Find where the given text appears and provide that cell's center as [x, y] coordinate. 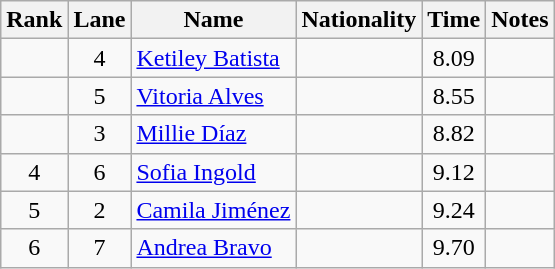
Sofia Ingold [214, 172]
Camila Jiménez [214, 210]
Ketiley Batista [214, 58]
Lane [100, 20]
Vitoria Alves [214, 96]
Name [214, 20]
Time [454, 20]
7 [100, 248]
8.55 [454, 96]
9.24 [454, 210]
3 [100, 134]
8.09 [454, 58]
9.12 [454, 172]
Millie Díaz [214, 134]
Notes [520, 20]
Nationality [359, 20]
Rank [34, 20]
2 [100, 210]
8.82 [454, 134]
9.70 [454, 248]
Andrea Bravo [214, 248]
